Return the [x, y] coordinate for the center point of the cell that contains the specified text.  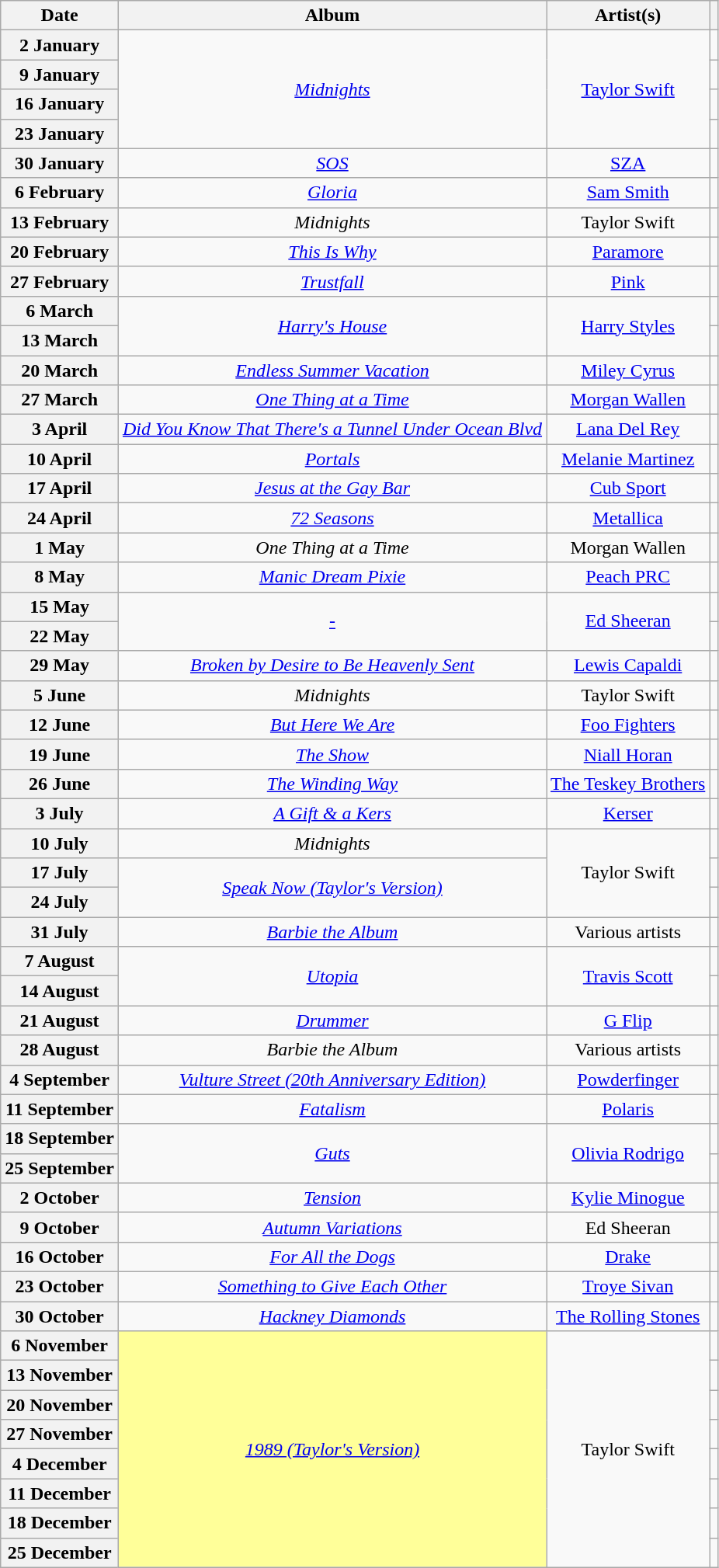
G Flip [628, 1020]
The Rolling Stones [628, 1316]
27 March [60, 400]
11 December [60, 1493]
But Here We Are [332, 725]
This Is Why [332, 252]
27 November [60, 1434]
Melanie Martinez [628, 459]
Olivia Rodrigo [628, 1153]
16 October [60, 1257]
13 March [60, 340]
Troye Sivan [628, 1286]
28 August [60, 1050]
25 December [60, 1552]
Date [60, 16]
25 September [60, 1168]
6 November [60, 1346]
18 September [60, 1139]
Speak Now (Taylor's Version) [332, 888]
20 February [60, 252]
Jesus at the Gay Bar [332, 488]
8 May [60, 577]
Hackney Diamonds [332, 1316]
20 March [60, 370]
2 October [60, 1198]
20 November [60, 1405]
Something to Give Each Other [332, 1286]
Kerser [628, 813]
6 March [60, 311]
Harry Styles [628, 325]
Did You Know That There's a Tunnel Under Ocean Blvd [332, 429]
Portals [332, 459]
24 July [60, 902]
For All the Dogs [332, 1257]
9 October [60, 1227]
30 January [60, 163]
Peach PRC [628, 577]
3 April [60, 429]
27 February [60, 281]
The Teskey Brothers [628, 784]
Cub Sport [628, 488]
29 May [60, 666]
14 August [60, 991]
Tension [332, 1198]
Guts [332, 1153]
Lana Del Rey [628, 429]
72 Seasons [332, 518]
1 May [60, 548]
Utopia [332, 976]
13 November [60, 1375]
7 August [60, 961]
Drummer [332, 1020]
Travis Scott [628, 976]
19 June [60, 754]
Album [332, 16]
Trustfall [332, 281]
Metallica [628, 518]
12 June [60, 725]
Manic Dream Pixie [332, 577]
4 September [60, 1080]
Foo Fighters [628, 725]
Drake [628, 1257]
Lewis Capaldi [628, 666]
9 January [60, 75]
The Show [332, 754]
24 April [60, 518]
10 April [60, 459]
Sam Smith [628, 193]
Harry's House [332, 325]
Gloria [332, 193]
6 February [60, 193]
Polaris [628, 1109]
Powderfinger [628, 1080]
17 July [60, 873]
- [332, 621]
23 January [60, 134]
15 May [60, 607]
Fatalism [332, 1109]
5 June [60, 695]
21 August [60, 1020]
Vulture Street (20th Anniversary Edition) [332, 1080]
23 October [60, 1286]
Pink [628, 281]
17 April [60, 488]
Artist(s) [628, 16]
10 July [60, 843]
Paramore [628, 252]
Miley Cyrus [628, 370]
Autumn Variations [332, 1227]
22 May [60, 636]
SZA [628, 163]
2 January [60, 45]
1989 (Taylor's Version) [332, 1449]
18 December [60, 1523]
Niall Horan [628, 754]
4 December [60, 1464]
11 September [60, 1109]
13 February [60, 222]
Kylie Minogue [628, 1198]
The Winding Way [332, 784]
31 July [60, 932]
30 October [60, 1316]
Endless Summer Vacation [332, 370]
Broken by Desire to Be Heavenly Sent [332, 666]
16 January [60, 104]
26 June [60, 784]
3 July [60, 813]
SOS [332, 163]
A Gift & a Kers [332, 813]
